Return the [X, Y] coordinate for the center point of the cell that contains the specified text.  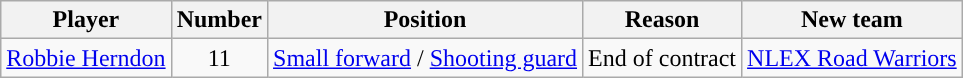
End of contract [662, 58]
Number [219, 20]
Robbie Herndon [86, 58]
11 [219, 58]
New team [852, 20]
Reason [662, 20]
Small forward / Shooting guard [426, 58]
NLEX Road Warriors [852, 58]
Position [426, 20]
Player [86, 20]
